From the cell containing the given text, extract its center point as [x, y] coordinate. 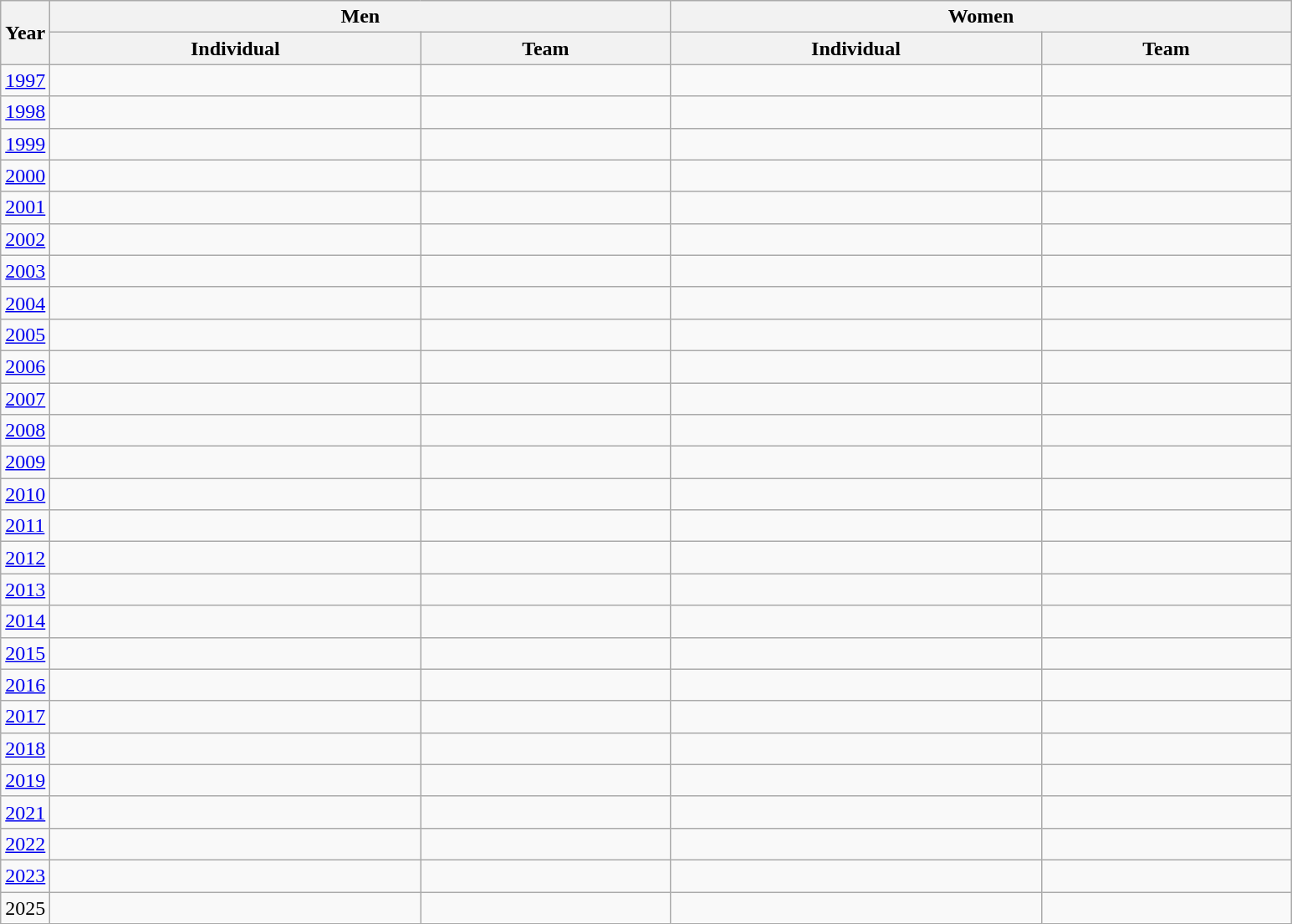
1998 [25, 112]
2023 [25, 876]
Year [25, 33]
2008 [25, 431]
1997 [25, 80]
1999 [25, 144]
Men [360, 17]
2018 [25, 748]
2005 [25, 334]
2022 [25, 844]
2000 [25, 176]
2016 [25, 685]
2014 [25, 621]
2002 [25, 239]
2019 [25, 780]
2011 [25, 526]
2017 [25, 717]
2007 [25, 399]
2013 [25, 590]
2021 [25, 812]
2004 [25, 303]
Women [981, 17]
2012 [25, 558]
2015 [25, 653]
2001 [25, 207]
2025 [25, 907]
2006 [25, 366]
2009 [25, 462]
2010 [25, 494]
2003 [25, 271]
